Return [x, y] of the center of cell containing provided text 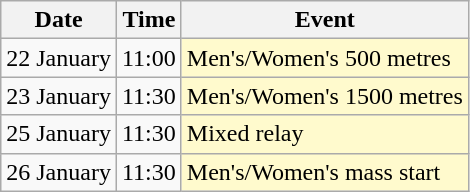
22 January [59, 58]
11:00 [148, 58]
Men's/Women's mass start [324, 172]
26 January [59, 172]
Men's/Women's 500 metres [324, 58]
Time [148, 20]
23 January [59, 96]
Date [59, 20]
Mixed relay [324, 134]
25 January [59, 134]
Men's/Women's 1500 metres [324, 96]
Event [324, 20]
